Identify which cell holds the provided text, then report its (x, y) central coordinate. 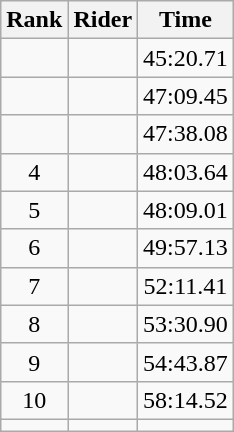
8 (34, 324)
48:03.64 (186, 172)
Rank (34, 20)
52:11.41 (186, 286)
10 (34, 400)
7 (34, 286)
48:09.01 (186, 210)
9 (34, 362)
53:30.90 (186, 324)
Time (186, 20)
45:20.71 (186, 58)
5 (34, 210)
49:57.13 (186, 248)
47:09.45 (186, 96)
6 (34, 248)
54:43.87 (186, 362)
58:14.52 (186, 400)
47:38.08 (186, 134)
4 (34, 172)
Rider (103, 20)
